Detect which cell encompasses the target text, then output its (X, Y) center coordinate. 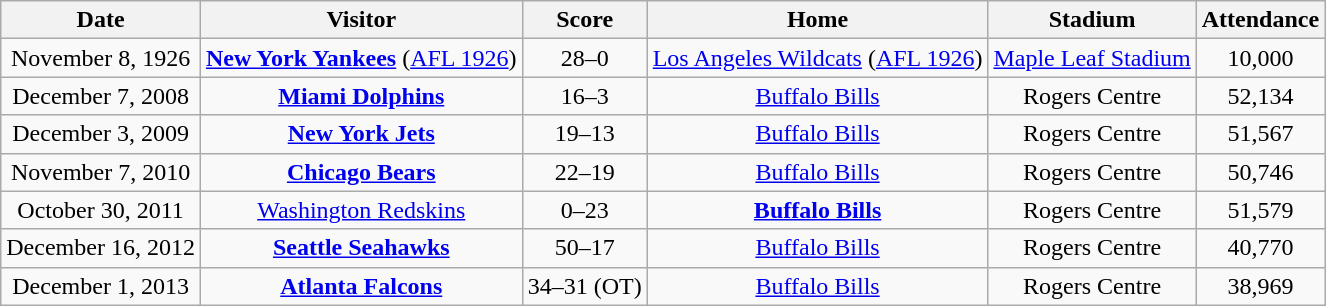
Visitor (361, 20)
22–19 (584, 172)
34–31 (OT) (584, 286)
Miami Dolphins (361, 96)
40,770 (1260, 248)
December 7, 2008 (101, 96)
Date (101, 20)
November 8, 1926 (101, 58)
Score (584, 20)
New York Jets (361, 134)
10,000 (1260, 58)
52,134 (1260, 96)
December 16, 2012 (101, 248)
New York Yankees (AFL 1926) (361, 58)
Atlanta Falcons (361, 286)
December 1, 2013 (101, 286)
Seattle Seahawks (361, 248)
0–23 (584, 210)
Stadium (1092, 20)
28–0 (584, 58)
Los Angeles Wildcats (AFL 1926) (818, 58)
Chicago Bears (361, 172)
Maple Leaf Stadium (1092, 58)
November 7, 2010 (101, 172)
38,969 (1260, 286)
51,579 (1260, 210)
Attendance (1260, 20)
50,746 (1260, 172)
Washington Redskins (361, 210)
51,567 (1260, 134)
19–13 (584, 134)
16–3 (584, 96)
October 30, 2011 (101, 210)
December 3, 2009 (101, 134)
50–17 (584, 248)
Home (818, 20)
